Capture the cell that displays the provided text and extract its (X, Y) central coordinate. 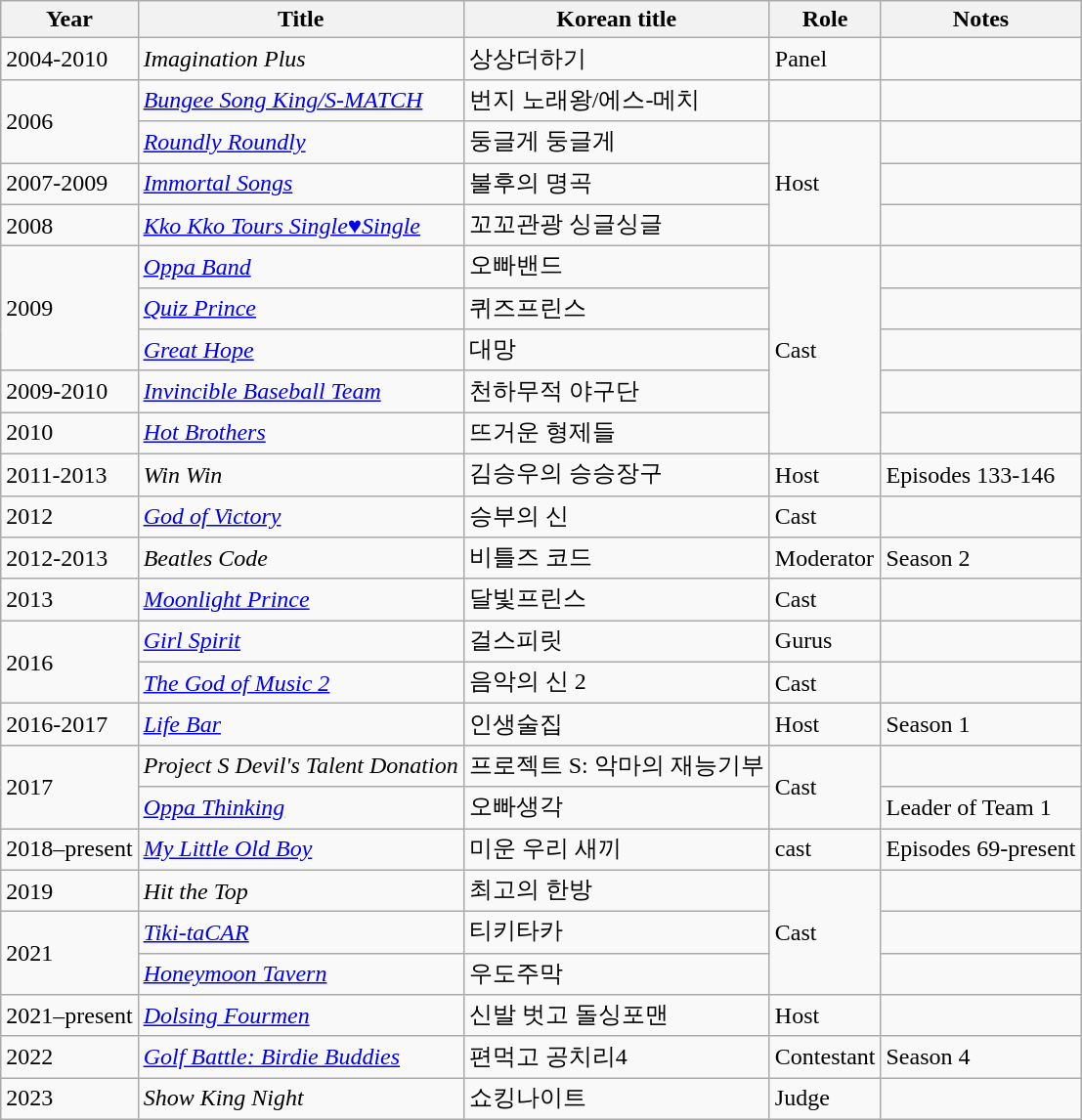
Hit the Top (301, 891)
Roundly Roundly (301, 143)
번지 노래왕/에스-메치 (616, 100)
Gurus (825, 641)
2009-2010 (69, 391)
Invincible Baseball Team (301, 391)
Dolsing Fourmen (301, 1016)
상상더하기 (616, 59)
Episodes 69-present (981, 850)
Girl Spirit (301, 641)
대망 (616, 350)
달빛프린스 (616, 600)
최고의 한방 (616, 891)
Bungee Song King/S-MATCH (301, 100)
티키타카 (616, 932)
Panel (825, 59)
2013 (69, 600)
프로젝트 S: 악마의 재능기부 (616, 766)
Hot Brothers (301, 434)
Korean title (616, 20)
뜨거운 형제들 (616, 434)
Moderator (825, 559)
Season 1 (981, 725)
2022 (69, 1057)
Beatles Code (301, 559)
The God of Music 2 (301, 682)
Project S Devil's Talent Donation (301, 766)
Immortal Songs (301, 184)
Leader of Team 1 (981, 807)
Quiz Prince (301, 309)
걸스피릿 (616, 641)
2011-2013 (69, 475)
2019 (69, 891)
편먹고 공치리4 (616, 1057)
쇼킹나이트 (616, 1098)
2008 (69, 225)
Great Hope (301, 350)
2021–present (69, 1016)
우도주막 (616, 973)
2004-2010 (69, 59)
Kko Kko Tours Single♥Single (301, 225)
Title (301, 20)
Tiki-taCAR (301, 932)
Notes (981, 20)
Role (825, 20)
오빠생각 (616, 807)
Imagination Plus (301, 59)
Judge (825, 1098)
Oppa Thinking (301, 807)
2007-2009 (69, 184)
My Little Old Boy (301, 850)
Honeymoon Tavern (301, 973)
꼬꼬관광 싱글싱글 (616, 225)
Episodes 133-146 (981, 475)
cast (825, 850)
인생술집 (616, 725)
Oppa Band (301, 268)
2023 (69, 1098)
2018–present (69, 850)
God of Victory (301, 516)
Contestant (825, 1057)
2009 (69, 309)
Season 2 (981, 559)
미운 우리 새끼 (616, 850)
Moonlight Prince (301, 600)
김승우의 승승장구 (616, 475)
2017 (69, 786)
비틀즈 코드 (616, 559)
Season 4 (981, 1057)
승부의 신 (616, 516)
2016 (69, 663)
2010 (69, 434)
둥글게 둥글게 (616, 143)
2016-2017 (69, 725)
2012 (69, 516)
Year (69, 20)
Life Bar (301, 725)
Golf Battle: Birdie Buddies (301, 1057)
Win Win (301, 475)
2021 (69, 954)
천하무적 야구단 (616, 391)
2012-2013 (69, 559)
퀴즈프린스 (616, 309)
음악의 신 2 (616, 682)
Show King Night (301, 1098)
불후의 명곡 (616, 184)
2006 (69, 121)
신발 벗고 돌싱포맨 (616, 1016)
오빠밴드 (616, 268)
